Return the (x, y) coordinate for the center point of the cell that contains the specified text.  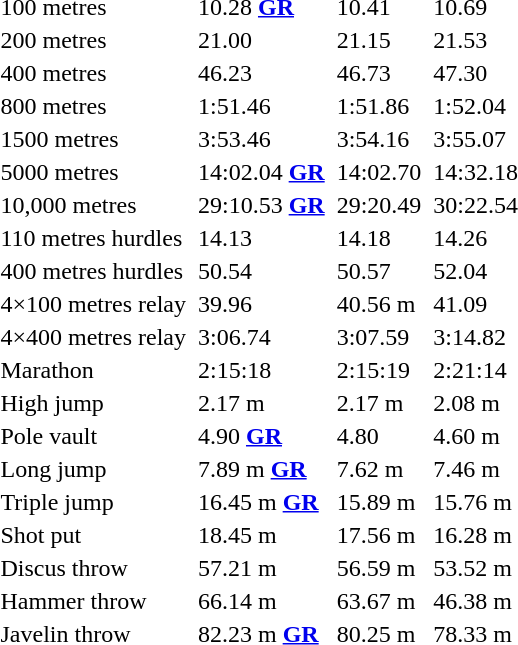
21.15 (379, 40)
14:02.70 (379, 172)
17.56 m (379, 535)
3:54.16 (379, 139)
21.00 (261, 40)
1:51.86 (379, 106)
7.89 m GR (261, 469)
14:02.04 GR (261, 172)
40.56 m (379, 304)
15.89 m (379, 502)
7.62 m (379, 469)
50.54 (261, 271)
46.23 (261, 73)
2:15:19 (379, 370)
3:07.59 (379, 337)
4.80 (379, 436)
39.96 (261, 304)
14.18 (379, 238)
16.45 m GR (261, 502)
56.59 m (379, 568)
29:10.53 GR (261, 205)
63.67 m (379, 601)
29:20.49 (379, 205)
1:51.46 (261, 106)
50.57 (379, 271)
3:06.74 (261, 337)
57.21 m (261, 568)
2:15:18 (261, 370)
18.45 m (261, 535)
14.13 (261, 238)
66.14 m (261, 601)
46.73 (379, 73)
3:53.46 (261, 139)
4.90 GR (261, 436)
